Extract the [X, Y] coordinate from the center of the cell holding the provided text.  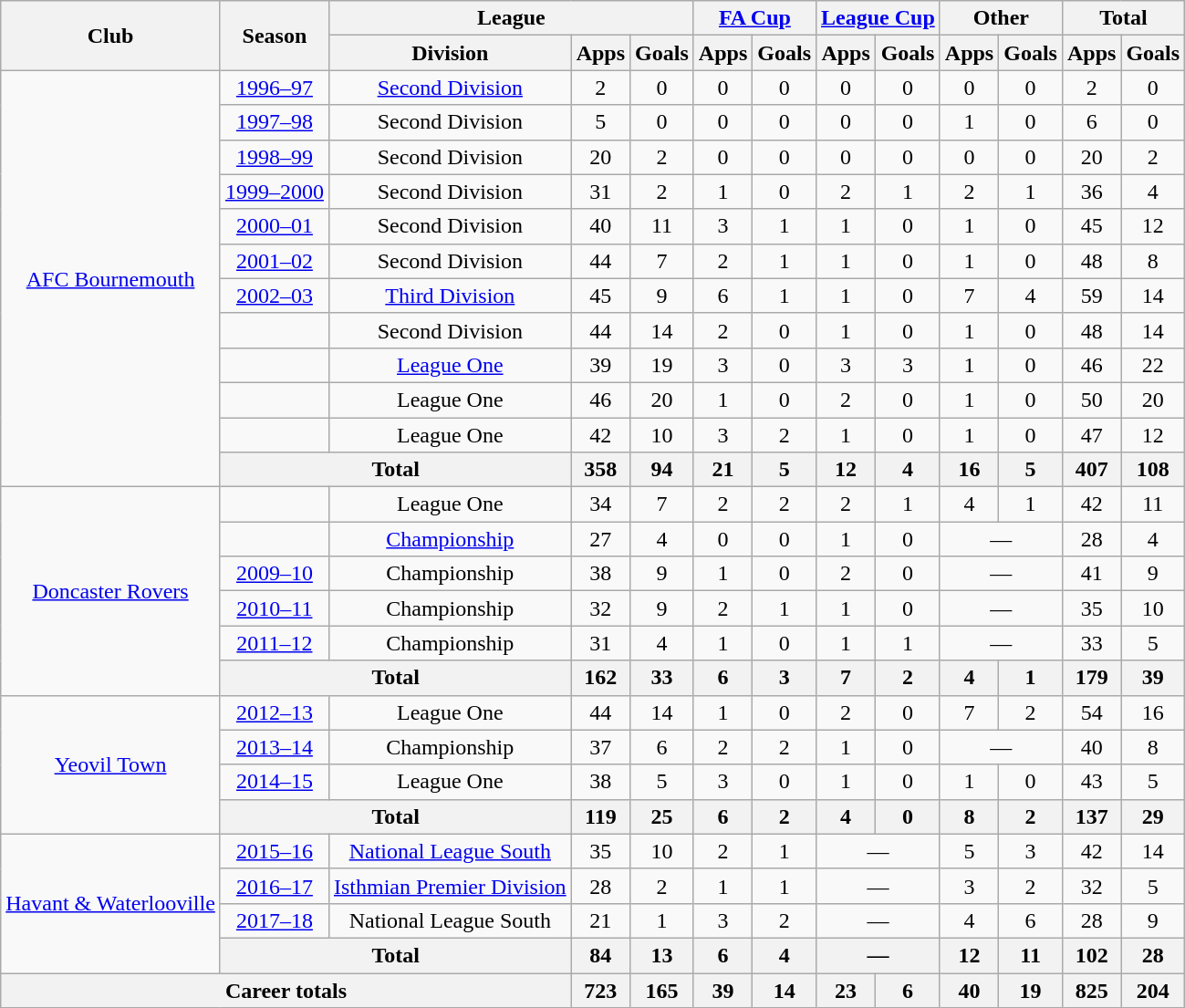
179 [1091, 678]
119 [600, 816]
2014–15 [274, 782]
Isthmian Premier Division [450, 886]
Other [1001, 18]
825 [1091, 990]
47 [1091, 435]
1997–98 [274, 122]
2015–16 [274, 851]
1998–99 [274, 157]
84 [600, 955]
FA Cup [754, 18]
27 [600, 539]
Third Division [450, 296]
54 [1091, 712]
137 [1091, 816]
162 [600, 678]
2009–10 [274, 574]
1999–2000 [274, 192]
2017–18 [274, 920]
1996–97 [274, 88]
Yeovil Town [111, 764]
Doncaster Rovers [111, 591]
Career totals [286, 990]
723 [600, 990]
2001–02 [274, 261]
Division [450, 53]
Season [274, 36]
13 [662, 955]
37 [600, 747]
Club [111, 36]
102 [1091, 955]
23 [847, 990]
29 [1153, 816]
2011–12 [274, 643]
43 [1091, 782]
AFC Bournemouth [111, 279]
204 [1153, 990]
94 [662, 470]
165 [662, 990]
407 [1091, 470]
108 [1153, 470]
2010–11 [274, 608]
36 [1091, 192]
2016–17 [274, 886]
League Cup [878, 18]
Havant & Waterlooville [111, 903]
22 [1153, 365]
59 [1091, 296]
2013–14 [274, 747]
2002–03 [274, 296]
358 [600, 470]
2012–13 [274, 712]
25 [662, 816]
2000–01 [274, 226]
41 [1091, 574]
34 [600, 504]
League [511, 18]
50 [1091, 400]
